Capture the cell that displays the provided text and extract its (X, Y) central coordinate. 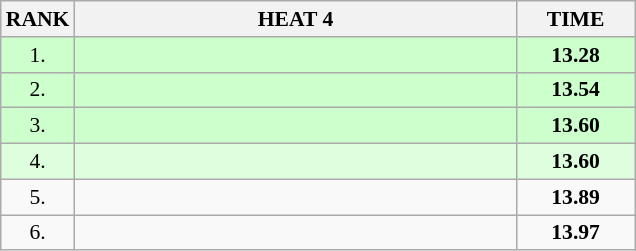
3. (38, 126)
TIME (576, 19)
13.28 (576, 55)
6. (38, 233)
5. (38, 197)
HEAT 4 (295, 19)
13.54 (576, 90)
2. (38, 90)
RANK (38, 19)
13.97 (576, 233)
13.89 (576, 197)
1. (38, 55)
4. (38, 162)
